Extract the (x, y) coordinate from the center of the cell holding the provided text.  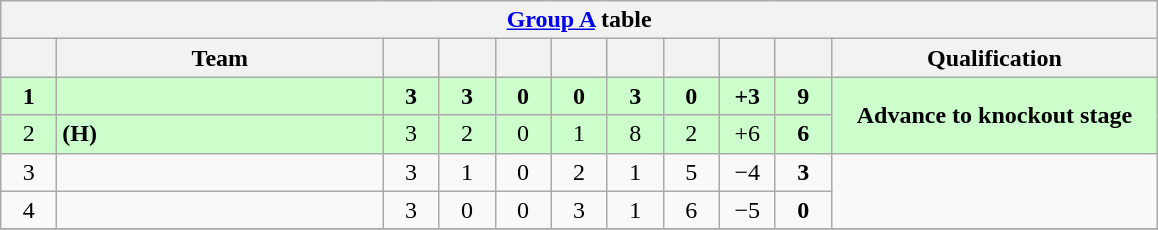
Advance to knockout stage (994, 115)
(H) (220, 134)
4 (29, 210)
−5 (747, 210)
Qualification (994, 58)
Group A table (580, 20)
Team (220, 58)
−4 (747, 172)
8 (635, 134)
5 (691, 172)
+3 (747, 96)
9 (803, 96)
+6 (747, 134)
